Return (X, Y) of the center of cell containing provided text 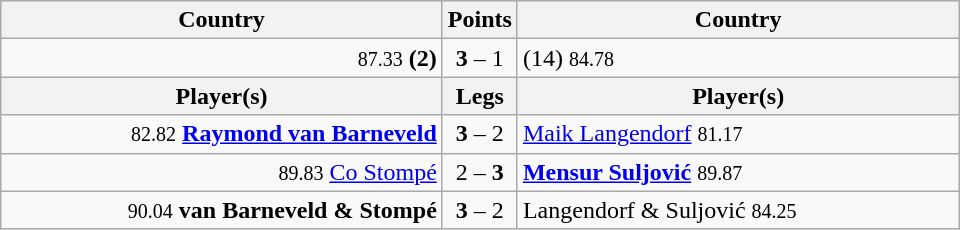
Legs (480, 96)
90.04 van Barneveld & Stompé (222, 210)
Langendorf & Suljović 84.25 (738, 210)
2 – 3 (480, 172)
Points (480, 20)
89.83 Co Stompé (222, 172)
87.33 (2) (222, 58)
(14) 84.78 (738, 58)
Mensur Suljović 89.87 (738, 172)
82.82 Raymond van Barneveld (222, 134)
3 – 1 (480, 58)
Maik Langendorf 81.17 (738, 134)
